Find where the given text appears and provide that cell's center as [X, Y] coordinate. 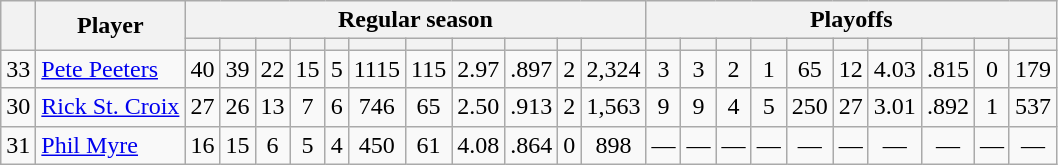
1,563 [614, 107]
33 [18, 69]
22 [272, 69]
7 [308, 107]
1115 [376, 69]
.892 [948, 107]
40 [202, 69]
16 [202, 145]
.864 [532, 145]
61 [428, 145]
2.97 [478, 69]
.815 [948, 69]
Phil Myre [110, 145]
3.01 [894, 107]
Playoffs [852, 20]
115 [428, 69]
746 [376, 107]
Regular season [416, 20]
13 [272, 107]
39 [238, 69]
26 [238, 107]
.897 [532, 69]
179 [1032, 69]
450 [376, 145]
2,324 [614, 69]
.913 [532, 107]
537 [1032, 107]
Pete Peeters [110, 69]
2.50 [478, 107]
Player [110, 26]
Rick St. Croix [110, 107]
898 [614, 145]
12 [850, 69]
31 [18, 145]
250 [810, 107]
4.03 [894, 69]
30 [18, 107]
4.08 [478, 145]
